Identify which cell holds the provided text, then report its (X, Y) central coordinate. 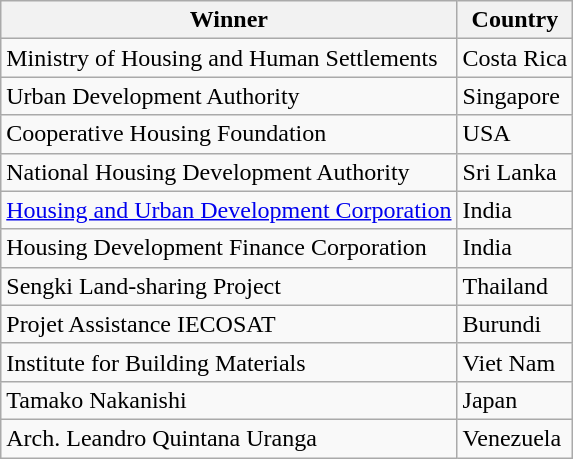
Thailand (515, 286)
Housing and Urban Development Corporation (229, 210)
Winner (229, 20)
Sri Lanka (515, 172)
Venezuela (515, 438)
Tamako Nakanishi (229, 400)
Japan (515, 400)
USA (515, 134)
Burundi (515, 324)
Viet Nam (515, 362)
Institute for Building Materials (229, 362)
Sengki Land-sharing Project (229, 286)
Housing Development Finance Corporation (229, 248)
National Housing Development Authority (229, 172)
Costa Rica (515, 58)
Arch. Leandro Quintana Uranga (229, 438)
Country (515, 20)
Ministry of Housing and Human Settlements (229, 58)
Urban Development Authority (229, 96)
Cooperative Housing Foundation (229, 134)
Singapore (515, 96)
Projet Assistance IECOSAT (229, 324)
